Locate the cell with the specified text and output its (x, y) center coordinate. 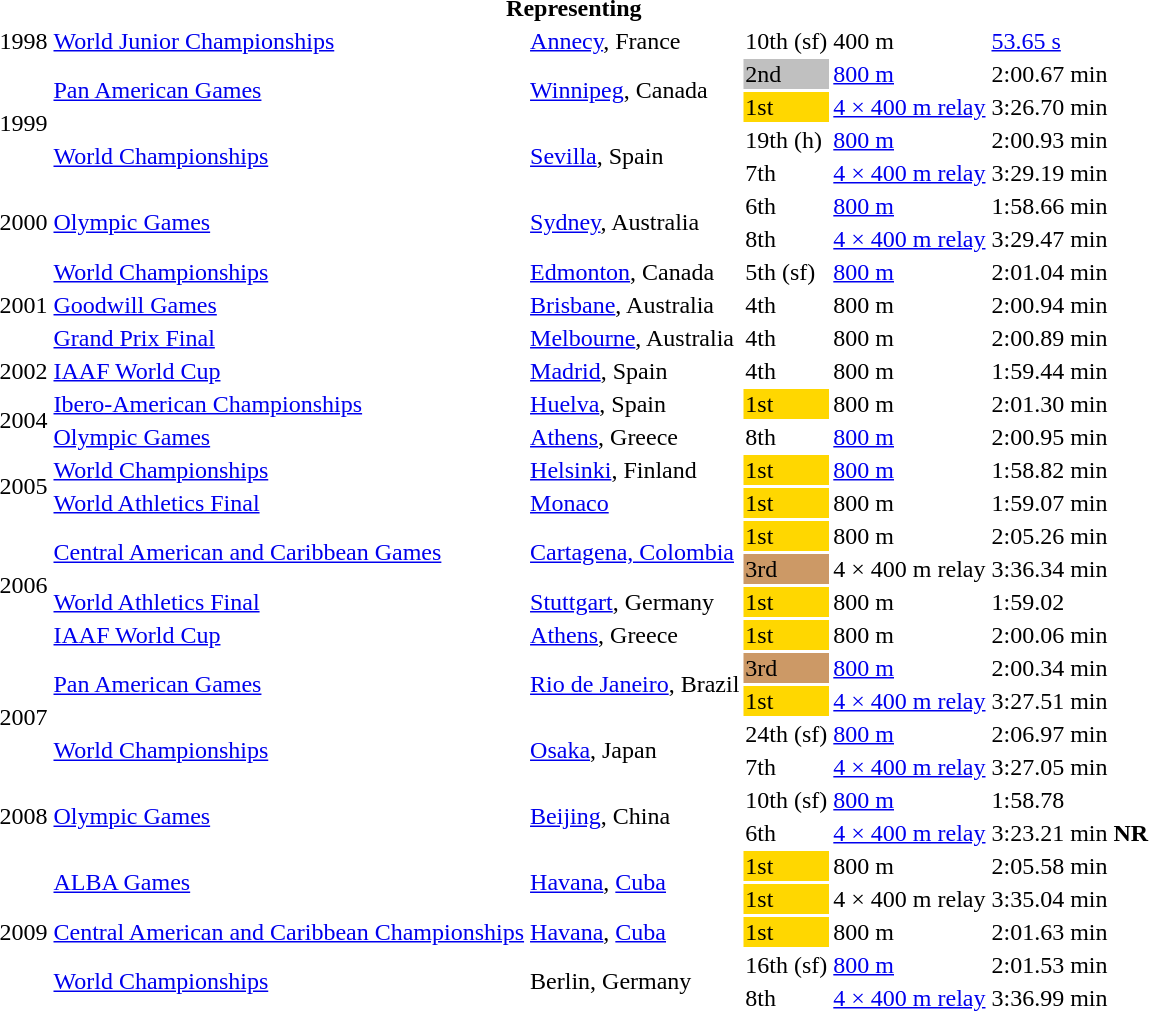
Brisbane, Australia (635, 305)
Helsinki, Finland (635, 470)
Annecy, France (635, 41)
Sevilla, Spain (635, 156)
Sydney, Australia (635, 222)
Grand Prix Final (289, 338)
Beijing, China (635, 816)
2nd (786, 74)
Huelva, Spain (635, 404)
Goodwill Games (289, 305)
World Junior Championships (289, 41)
19th (h) (786, 140)
16th (sf) (786, 965)
ALBA Games (289, 882)
Madrid, Spain (635, 371)
Monaco (635, 503)
Ibero-American Championships (289, 404)
Osaka, Japan (635, 750)
24th (sf) (786, 734)
Stuttgart, Germany (635, 602)
400 m (910, 41)
5th (sf) (786, 272)
Cartagena, Colombia (635, 552)
Central American and Caribbean Championships (289, 932)
Central American and Caribbean Games (289, 552)
Melbourne, Australia (635, 338)
Edmonton, Canada (635, 272)
Rio de Janeiro, Brazil (635, 684)
Winnipeg, Canada (635, 90)
